Extract the (X, Y) coordinate from the center of the cell holding the provided text.  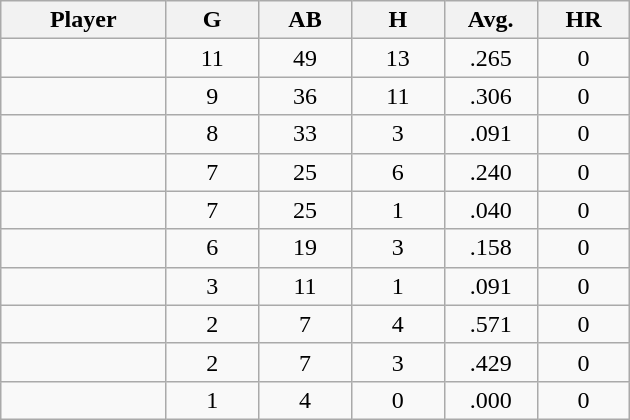
9 (212, 96)
HR (584, 20)
8 (212, 134)
36 (306, 96)
.429 (490, 362)
33 (306, 134)
.265 (490, 58)
.000 (490, 400)
Player (84, 20)
AB (306, 20)
H (398, 20)
49 (306, 58)
.571 (490, 324)
Avg. (490, 20)
G (212, 20)
.240 (490, 172)
.158 (490, 248)
.040 (490, 210)
13 (398, 58)
.306 (490, 96)
19 (306, 248)
